For the text-containing cell, return its midpoint in [x, y] coordinate format. 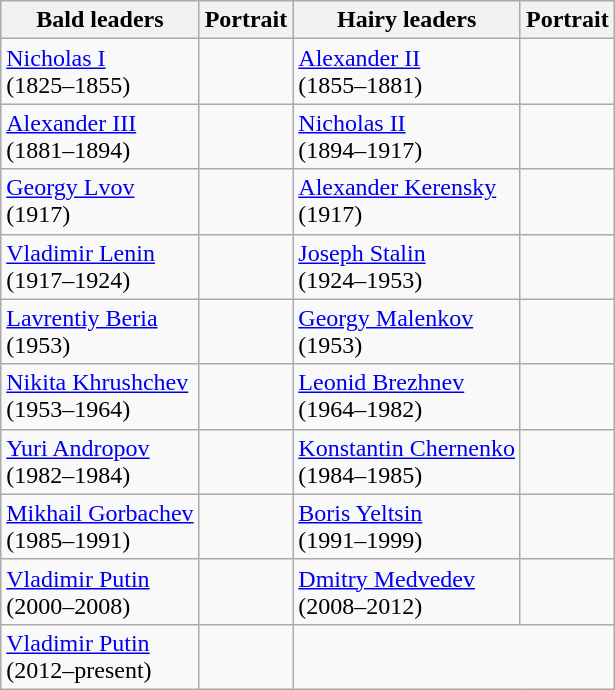
Nicholas I(1825–1855) [100, 72]
Vladimir Putin(2000–2008) [100, 592]
Vladimir Lenin(1917–1924) [100, 266]
Konstantin Chernenko(1984–1985) [407, 462]
Georgy Malenkov(1953) [407, 332]
Alexander III(1881–1894) [100, 136]
Alexander II (1855–1881) [407, 72]
Nicholas II (1894–1917) [407, 136]
Boris Yeltsin(1991–1999) [407, 526]
Bald leaders [100, 20]
Georgy Lvov(1917) [100, 202]
Vladimir Putin(2012–present) [100, 656]
Hairy leaders [407, 20]
Leonid Brezhnev(1964–1982) [407, 396]
Joseph Stalin(1924–1953) [407, 266]
Nikita Khrushchev(1953–1964) [100, 396]
Lavrentiy Beria(1953) [100, 332]
Alexander Kerensky(1917) [407, 202]
Yuri Andropov(1982–1984) [100, 462]
Mikhail Gorbachev(1985–1991) [100, 526]
Dmitry Medvedev(2008–2012) [407, 592]
